For the text-containing cell, return its midpoint in (X, Y) coordinate format. 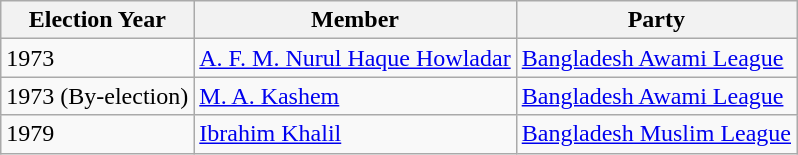
Party (656, 20)
A. F. M. Nurul Haque Howladar (355, 58)
Bangladesh Muslim League (656, 134)
Ibrahim Khalil (355, 134)
1973 (By-election) (98, 96)
Member (355, 20)
M. A. Kashem (355, 96)
Election Year (98, 20)
1973 (98, 58)
1979 (98, 134)
